Determine the [X, Y] coordinate at the center of the cell enclosing the given text.  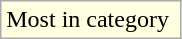
Most in category [91, 20]
